For the text-containing cell, return its midpoint in [x, y] coordinate format. 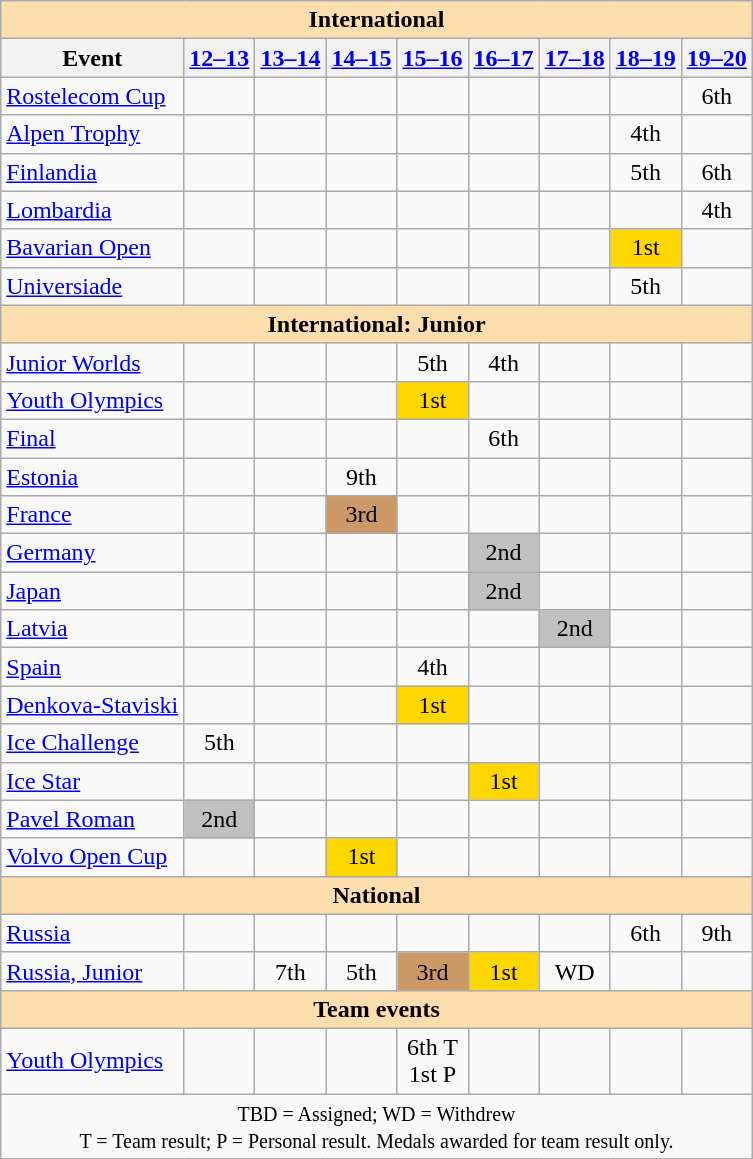
Japan [92, 591]
Estonia [92, 477]
7th [290, 971]
Lombardia [92, 210]
Denkova-Staviski [92, 705]
14–15 [362, 58]
Pavel Roman [92, 819]
Ice Star [92, 781]
12–13 [220, 58]
Rostelecom Cup [92, 96]
International [377, 20]
Ice Challenge [92, 743]
International: Junior [377, 324]
Final [92, 438]
National [377, 895]
Universiade [92, 286]
Team events [377, 1009]
Alpen Trophy [92, 134]
13–14 [290, 58]
6th T 1st P [432, 1060]
17–18 [574, 58]
19–20 [716, 58]
WD [574, 971]
France [92, 515]
Latvia [92, 629]
Spain [92, 667]
TBD = Assigned; WD = Withdrew T = Team result; P = Personal result. Medals awarded for team result only. [377, 1126]
16–17 [504, 58]
Russia [92, 933]
Junior Worlds [92, 362]
15–16 [432, 58]
Volvo Open Cup [92, 857]
Finlandia [92, 172]
Event [92, 58]
18–19 [646, 58]
Bavarian Open [92, 248]
Germany [92, 553]
Russia, Junior [92, 971]
